Capture the cell that displays the provided text and extract its (X, Y) central coordinate. 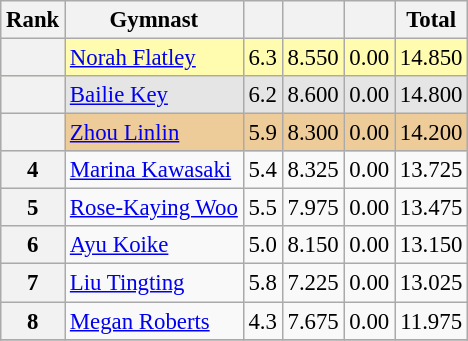
Norah Flatley (154, 58)
8 (33, 321)
5.5 (262, 208)
4.3 (262, 321)
5 (33, 208)
13.150 (430, 245)
Marina Kawasaki (154, 170)
13.475 (430, 208)
8.325 (313, 170)
6 (33, 245)
4 (33, 170)
8.550 (313, 58)
Bailie Key (154, 95)
Ayu Koike (154, 245)
14.800 (430, 95)
8.600 (313, 95)
8.300 (313, 133)
5.0 (262, 245)
7 (33, 283)
Zhou Linlin (154, 133)
6.3 (262, 58)
7.975 (313, 208)
8.150 (313, 245)
5.8 (262, 283)
14.200 (430, 133)
Liu Tingting (154, 283)
Rose-Kaying Woo (154, 208)
6.2 (262, 95)
14.850 (430, 58)
Total (430, 20)
5.9 (262, 133)
Rank (33, 20)
5.4 (262, 170)
11.975 (430, 321)
13.725 (430, 170)
7.675 (313, 321)
Megan Roberts (154, 321)
7.225 (313, 283)
Gymnast (154, 20)
13.025 (430, 283)
